From the cell containing the given text, extract its center point as [x, y] coordinate. 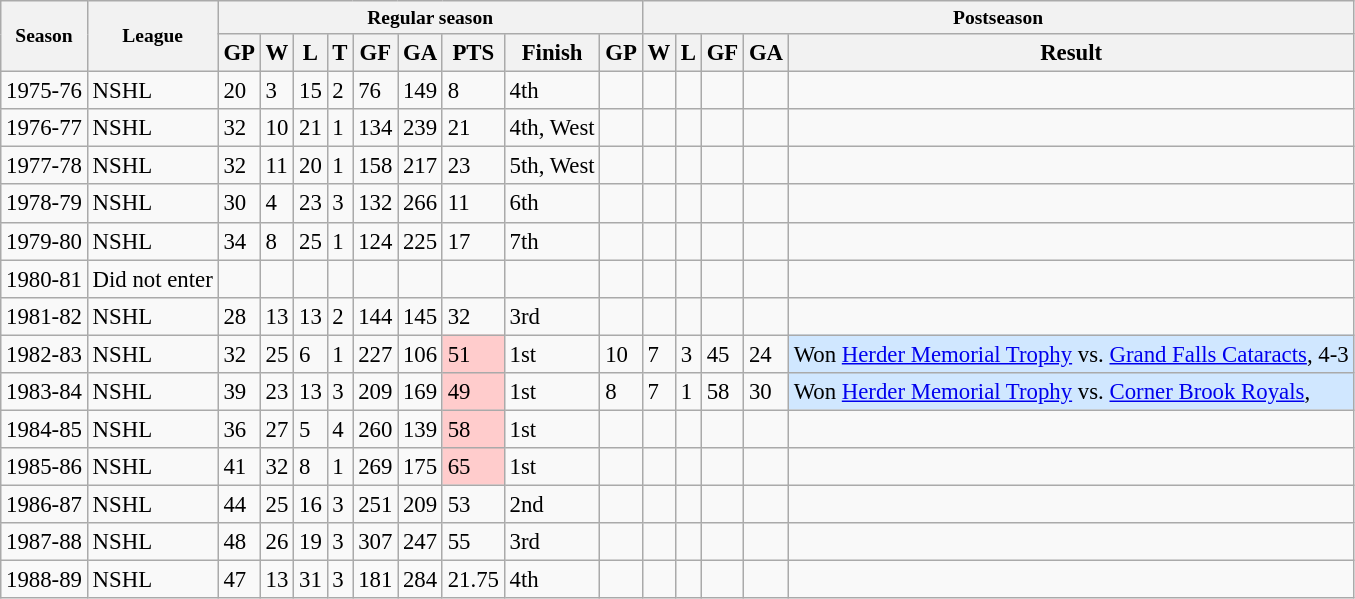
16 [310, 504]
49 [473, 392]
239 [420, 128]
266 [420, 204]
PTS [473, 53]
Season [44, 36]
134 [376, 128]
1981-82 [44, 316]
41 [239, 467]
227 [376, 354]
27 [276, 429]
19 [310, 542]
34 [239, 241]
26 [276, 542]
4th, West [552, 128]
269 [376, 467]
21.75 [473, 580]
Finish [552, 53]
17 [473, 241]
Won Herder Memorial Trophy vs. Corner Brook Royals, [1071, 392]
65 [473, 467]
6th [552, 204]
Regular season [430, 18]
5th, West [552, 166]
1980-81 [44, 279]
169 [420, 392]
T [340, 53]
1988-89 [44, 580]
132 [376, 204]
76 [376, 91]
2nd [552, 504]
1986-87 [44, 504]
6 [310, 354]
48 [239, 542]
284 [420, 580]
31 [310, 580]
1979-80 [44, 241]
124 [376, 241]
1976-77 [44, 128]
1977-78 [44, 166]
24 [766, 354]
1978-79 [44, 204]
28 [239, 316]
149 [420, 91]
145 [420, 316]
1982-83 [44, 354]
1983-84 [44, 392]
7th [552, 241]
Postseason [998, 18]
181 [376, 580]
260 [376, 429]
39 [239, 392]
15 [310, 91]
217 [420, 166]
247 [420, 542]
158 [376, 166]
1987-88 [44, 542]
36 [239, 429]
Did not enter [152, 279]
47 [239, 580]
139 [420, 429]
251 [376, 504]
45 [722, 354]
106 [420, 354]
Won Herder Memorial Trophy vs. Grand Falls Cataracts, 4-3 [1071, 354]
1985-86 [44, 467]
55 [473, 542]
1975-76 [44, 91]
League [152, 36]
175 [420, 467]
5 [310, 429]
225 [420, 241]
307 [376, 542]
1984-85 [44, 429]
Result [1071, 53]
144 [376, 316]
53 [473, 504]
51 [473, 354]
44 [239, 504]
